Capture the cell that displays the provided text and extract its (x, y) central coordinate. 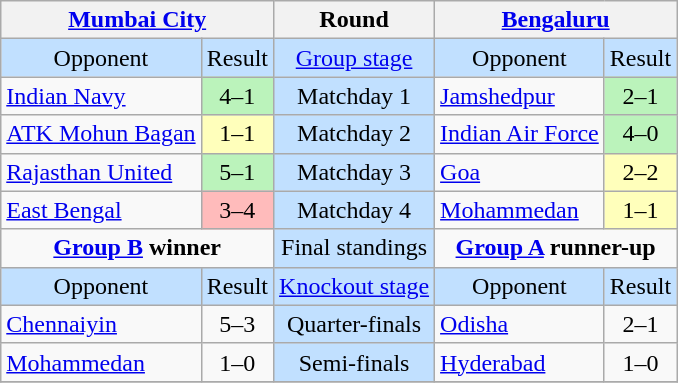
Indian Air Force (520, 134)
3–4 (237, 210)
ATK Mohun Bagan (101, 134)
Goa (520, 172)
Group stage (354, 58)
4–1 (237, 96)
Odisha (520, 324)
5–3 (237, 324)
5–1 (237, 172)
Knockout stage (354, 286)
Mumbai City (138, 20)
Group B winner (138, 248)
Semi-finals (354, 362)
Hyderabad (520, 362)
Group A runner-up (556, 248)
Jamshedpur (520, 96)
Matchday 2 (354, 134)
Quarter-finals (354, 324)
Rajasthan United (101, 172)
Final standings (354, 248)
Chennaiyin (101, 324)
4–0 (640, 134)
Matchday 3 (354, 172)
Matchday 4 (354, 210)
East Bengal (101, 210)
Indian Navy (101, 96)
Bengaluru (556, 20)
Round (354, 20)
Matchday 1 (354, 96)
2–2 (640, 172)
